Return [x, y] of the center of cell containing provided text 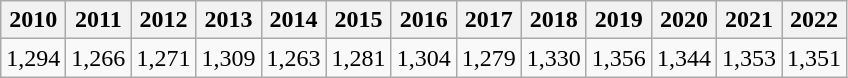
2019 [618, 20]
1,281 [358, 58]
2022 [814, 20]
1,294 [34, 58]
1,304 [424, 58]
1,271 [164, 58]
1,353 [748, 58]
1,309 [228, 58]
2020 [684, 20]
2021 [748, 20]
2015 [358, 20]
2017 [488, 20]
1,266 [98, 58]
1,263 [294, 58]
2013 [228, 20]
1,356 [618, 58]
2016 [424, 20]
1,344 [684, 58]
2011 [98, 20]
2012 [164, 20]
2018 [554, 20]
2014 [294, 20]
1,351 [814, 58]
2010 [34, 20]
1,330 [554, 58]
1,279 [488, 58]
